Pinpoint the cell where the given text exists, returning its [x, y] midpoint coordinate. 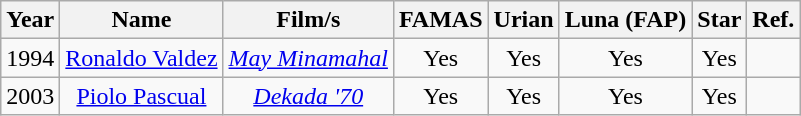
2003 [30, 96]
Piolo Pascual [142, 96]
Name [142, 20]
Dekada '70 [308, 96]
Star [720, 20]
Urian [524, 20]
Year [30, 20]
1994 [30, 58]
Luna (FAP) [626, 20]
May Minamahal [308, 58]
Ronaldo Valdez [142, 58]
Ref. [774, 20]
Film/s [308, 20]
FAMAS [440, 20]
